Scan for the cell matching the given text and deliver its (X, Y) coordinate at center. 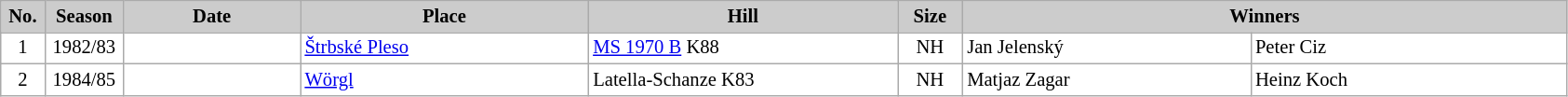
2 (22, 79)
Jan Jelenský (1106, 48)
MS 1970 B K88 (743, 48)
Latella-Schanze K83 (743, 79)
No. (22, 16)
Hill (743, 16)
Matjaz Zagar (1106, 79)
Place (444, 16)
Date (212, 16)
Heinz Koch (1409, 79)
Season (84, 16)
1 (22, 48)
1984/85 (84, 79)
Peter Ciz (1409, 48)
1982/83 (84, 48)
Wörgl (444, 79)
Štrbské Pleso (444, 48)
Winners (1265, 16)
Size (930, 16)
